Identify which cell holds the provided text, then report its [x, y] central coordinate. 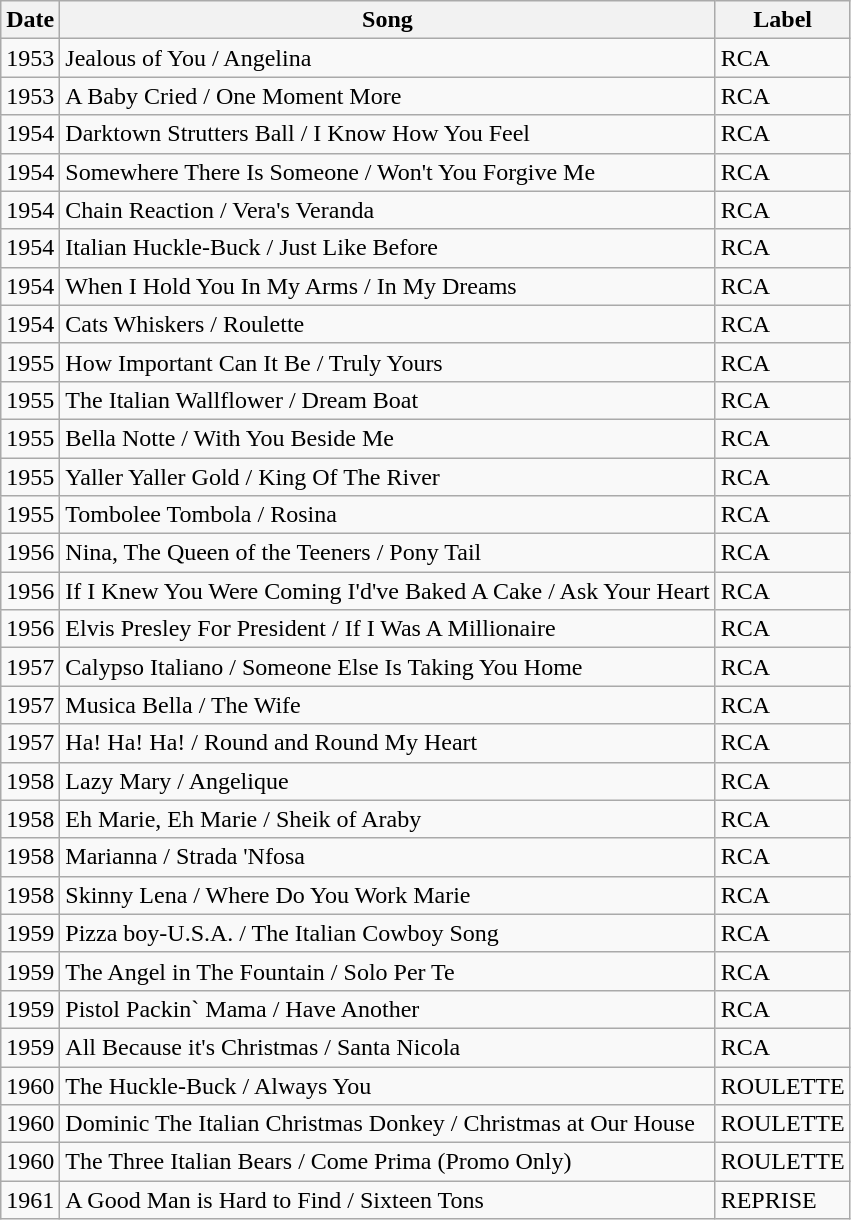
Eh Marie, Eh Marie / Sheik of Araby [388, 819]
Calypso Italiano / Someone Else Is Taking You Home [388, 667]
How Important Can It Be / Truly Yours [388, 362]
REPRISE [782, 1200]
Bella Notte / With You Beside Me [388, 438]
The Italian Wallflower / Dream Boat [388, 400]
Pistol Packin` Mama / Have Another [388, 1009]
Musica Bella / The Wife [388, 705]
The Angel in The Fountain / Solo Per Te [388, 971]
Darktown Strutters Ball / I Know How You Feel [388, 134]
Pizza boy-U.S.A. / The Italian Cowboy Song [388, 933]
The Huckle-Buck / Always You [388, 1085]
The Three Italian Bears / Come Prima (Promo Only) [388, 1162]
All Because it's Christmas / Santa Nicola [388, 1047]
Elvis Presley For President / If I Was A Millionaire [388, 629]
A Good Man is Hard to Find / Sixteen Tons [388, 1200]
When I Hold You In My Arms / In My Dreams [388, 286]
Dominic The Italian Christmas Donkey / Christmas at Our House [388, 1124]
1961 [30, 1200]
Tombolee Tombola / Rosina [388, 515]
Nina, The Queen of the Teeners / Pony Tail [388, 553]
Chain Reaction / Vera's Veranda [388, 210]
Jealous of You / Angelina [388, 58]
Ha! Ha! Ha! / Round and Round My Heart [388, 743]
Date [30, 20]
Label [782, 20]
A Baby Cried / One Moment More [388, 96]
Skinny Lena / Where Do You Work Marie [388, 895]
Marianna / Strada 'Nfosa [388, 857]
Song [388, 20]
If I Knew You Were Coming I'd've Baked A Cake / Ask Your Heart [388, 591]
Cats Whiskers / Roulette [388, 324]
Italian Huckle-Buck / Just Like Before [388, 248]
Yaller Yaller Gold / King Of The River [388, 477]
Lazy Mary / Angelique [388, 781]
Somewhere There Is Someone / Won't You Forgive Me [388, 172]
